Extract the (X, Y) coordinate from the center of the cell holding the provided text.  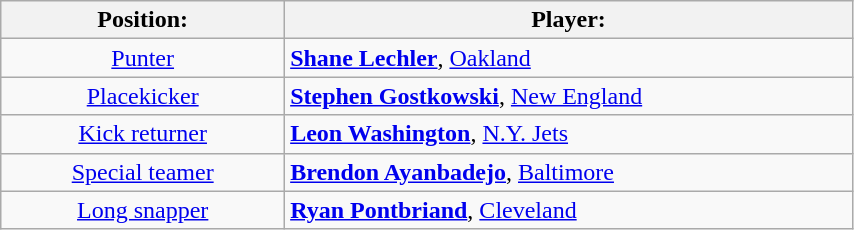
Player: (569, 20)
Punter (143, 58)
Ryan Pontbriand, Cleveland (569, 210)
Shane Lechler, Oakland (569, 58)
Stephen Gostkowski, New England (569, 96)
Leon Washington, N.Y. Jets (569, 134)
Brendon Ayanbadejo, Baltimore (569, 172)
Kick returner (143, 134)
Special teamer (143, 172)
Position: (143, 20)
Placekicker (143, 96)
Long snapper (143, 210)
